Search for the cell housing the specified text and yield its (X, Y) center coordinate. 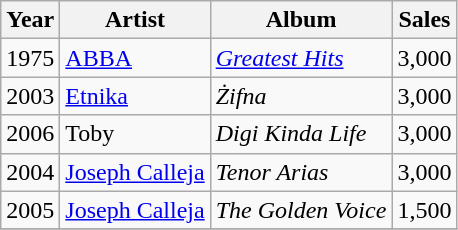
Żifna (301, 96)
2005 (30, 210)
Year (30, 20)
Digi Kinda Life (301, 134)
2003 (30, 96)
2004 (30, 172)
Greatest Hits (301, 58)
Toby (135, 134)
The Golden Voice (301, 210)
2006 (30, 134)
Etnika (135, 96)
1975 (30, 58)
1,500 (424, 210)
Sales (424, 20)
Tenor Arias (301, 172)
Artist (135, 20)
ABBA (135, 58)
Album (301, 20)
